Pinpoint the cell where the given text exists, returning its (x, y) midpoint coordinate. 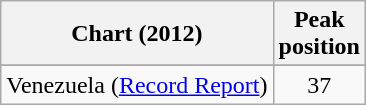
Chart (2012) (137, 34)
Venezuela (Record Report) (137, 85)
Peakposition (319, 34)
37 (319, 85)
